Find where the given text appears and provide that cell's center as [X, Y] coordinate. 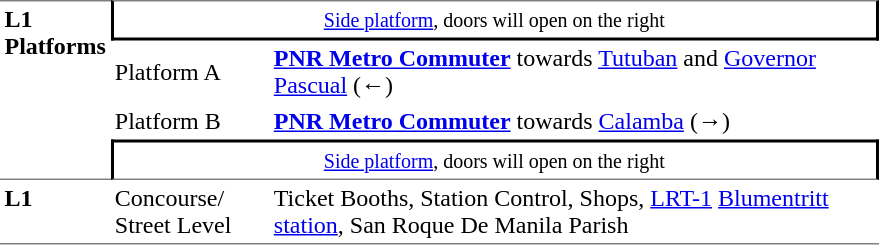
Platform B [190, 122]
PNR Metro Commuter towards Tutuban and Governor Pascual (←) [574, 72]
Ticket Booths, Station Control, Shops, LRT-1 Blumentritt station, San Roque De Manila Parish [574, 212]
L1Platforms [55, 90]
L1 [55, 212]
Concourse/Street Level [190, 212]
PNR Metro Commuter towards Calamba (→) [574, 122]
Platform A [190, 72]
